For the text-containing cell, return its midpoint in [x, y] coordinate format. 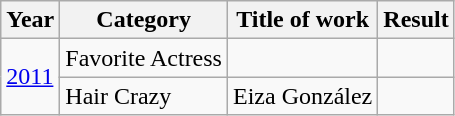
Result [416, 20]
Category [144, 20]
Favorite Actress [144, 58]
Title of work [302, 20]
Year [30, 20]
Hair Crazy [144, 96]
2011 [30, 77]
Eiza González [302, 96]
